Return the (x, y) coordinate for the center point of the cell that contains the specified text.  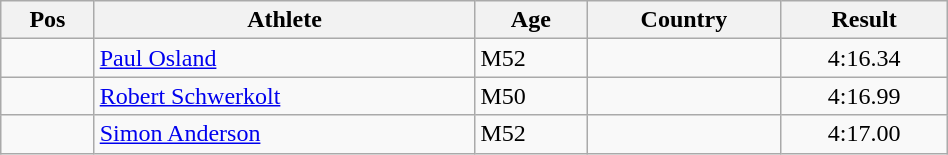
4:17.00 (864, 134)
Result (864, 20)
4:16.99 (864, 96)
Robert Schwerkolt (284, 96)
M50 (531, 96)
Simon Anderson (284, 134)
Age (531, 20)
Paul Osland (284, 58)
Country (684, 20)
Pos (48, 20)
Athlete (284, 20)
4:16.34 (864, 58)
